Output the [x, y] coordinate of the center of the cell containing the given text.  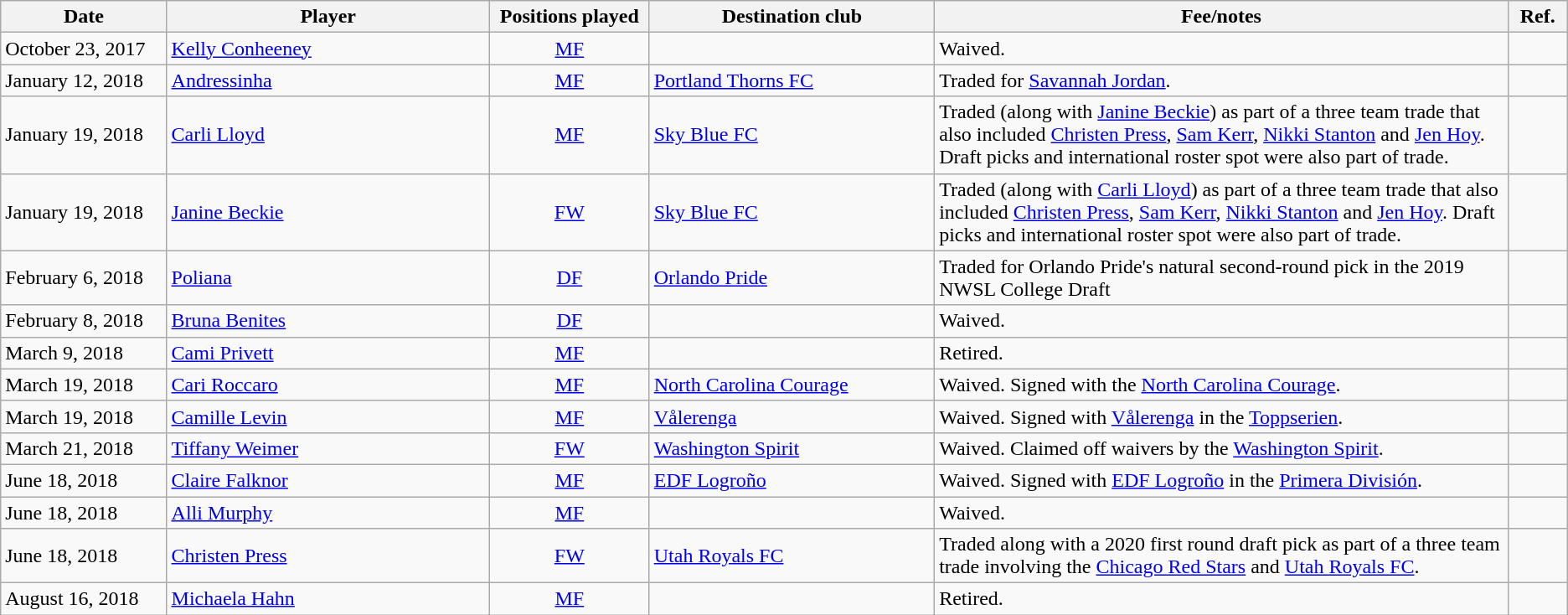
Bruna Benites [328, 321]
EDF Logroño [792, 480]
January 12, 2018 [84, 80]
Portland Thorns FC [792, 80]
Traded for Orlando Pride's natural second-round pick in the 2019 NWSL College Draft [1221, 278]
Claire Falknor [328, 480]
North Carolina Courage [792, 385]
March 21, 2018 [84, 448]
October 23, 2017 [84, 49]
Waived. Signed with EDF Logroño in the Primera División. [1221, 480]
Orlando Pride [792, 278]
Kelly Conheeney [328, 49]
Poliana [328, 278]
Waived. Signed with Vålerenga in the Toppserien. [1221, 416]
Utah Royals FC [792, 556]
Andressinha [328, 80]
Fee/notes [1221, 17]
Tiffany Weimer [328, 448]
Positions played [570, 17]
Camille Levin [328, 416]
Christen Press [328, 556]
Vålerenga [792, 416]
Destination club [792, 17]
Carli Lloyd [328, 135]
February 6, 2018 [84, 278]
Janine Beckie [328, 212]
Washington Spirit [792, 448]
March 9, 2018 [84, 353]
Player [328, 17]
Cami Privett [328, 353]
Cari Roccaro [328, 385]
Date [84, 17]
Traded along with a 2020 first round draft pick as part of a three team trade involving the Chicago Red Stars and Utah Royals FC. [1221, 556]
February 8, 2018 [84, 321]
Alli Murphy [328, 512]
Michaela Hahn [328, 599]
Waived. Claimed off waivers by the Washington Spirit. [1221, 448]
Ref. [1538, 17]
Traded for Savannah Jordan. [1221, 80]
Waived. Signed with the North Carolina Courage. [1221, 385]
August 16, 2018 [84, 599]
